Detect which cell encompasses the target text, then output its (X, Y) center coordinate. 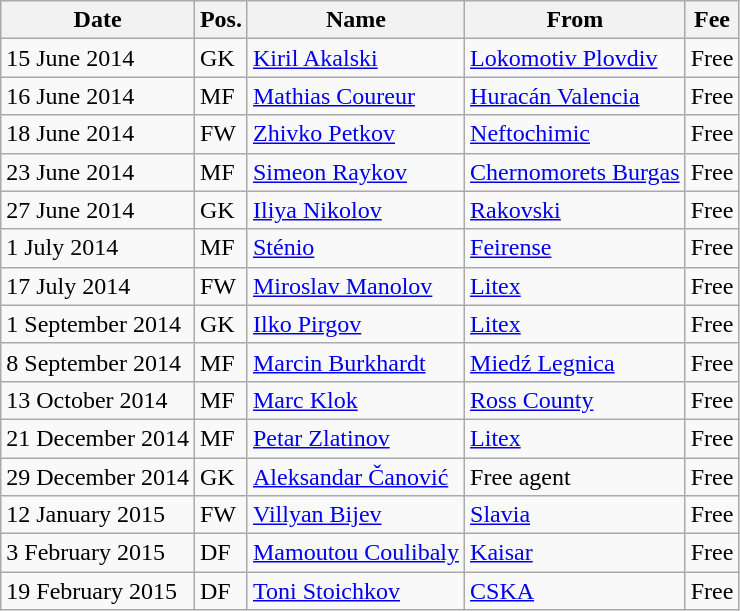
Miedź Legnica (576, 362)
CSKA (576, 591)
Kaisar (576, 553)
Slavia (576, 515)
17 July 2014 (98, 286)
Sténio (356, 248)
Pos. (220, 20)
Ross County (576, 400)
Huracán Valencia (576, 96)
Mathias Coureur (356, 96)
18 June 2014 (98, 134)
Name (356, 20)
Kiril Akalski (356, 58)
Lokomotiv Plovdiv (576, 58)
Feirense (576, 248)
19 February 2015 (98, 591)
Marcin Burkhardt (356, 362)
29 December 2014 (98, 477)
Aleksandar Čanović (356, 477)
13 October 2014 (98, 400)
Mamoutou Coulibaly (356, 553)
Date (98, 20)
Neftochimic (576, 134)
15 June 2014 (98, 58)
1 July 2014 (98, 248)
Ilko Pirgov (356, 324)
12 January 2015 (98, 515)
Miroslav Manolov (356, 286)
Marc Klok (356, 400)
Free agent (576, 477)
Chernomorets Burgas (576, 172)
Villyan Bijev (356, 515)
8 September 2014 (98, 362)
Iliya Nikolov (356, 210)
1 September 2014 (98, 324)
Fee (712, 20)
Rakovski (576, 210)
16 June 2014 (98, 96)
Zhivko Petkov (356, 134)
Petar Zlatinov (356, 438)
Simeon Raykov (356, 172)
27 June 2014 (98, 210)
21 December 2014 (98, 438)
Toni Stoichkov (356, 591)
23 June 2014 (98, 172)
From (576, 20)
3 February 2015 (98, 553)
